Search for the cell housing the specified text and yield its [X, Y] center coordinate. 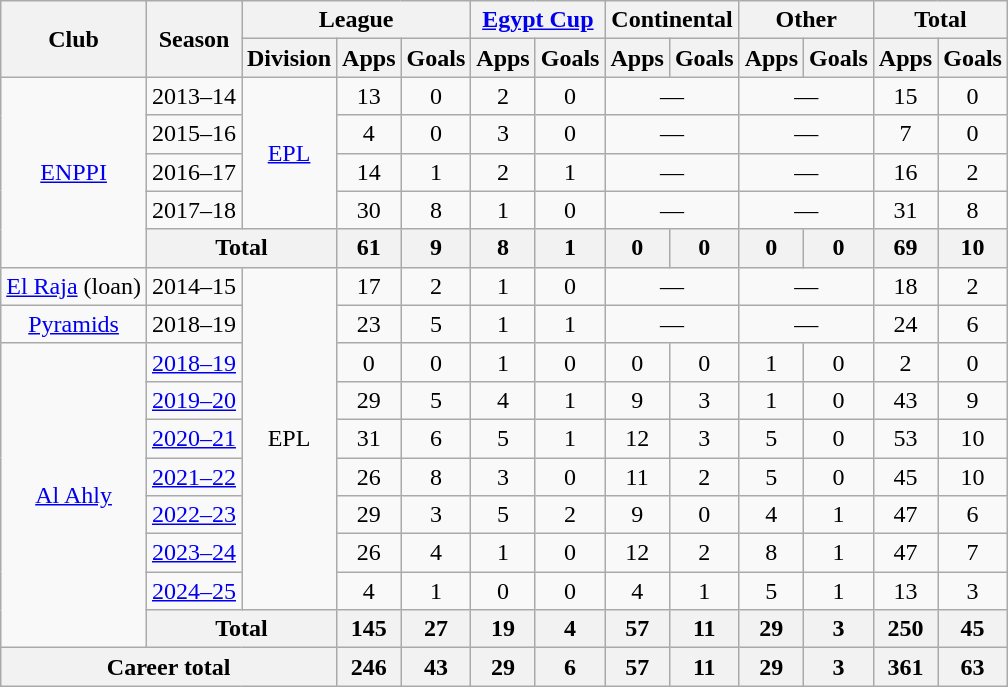
17 [369, 286]
2021–22 [194, 477]
30 [369, 210]
246 [369, 667]
Other [806, 20]
2022–23 [194, 515]
El Raja (loan) [74, 286]
Club [74, 39]
2024–25 [194, 591]
2013–14 [194, 96]
2017–18 [194, 210]
2015–16 [194, 134]
53 [905, 438]
League [356, 20]
61 [369, 248]
Al Ahly [74, 495]
Pyramids [74, 324]
145 [369, 629]
361 [905, 667]
19 [503, 629]
ENPPI [74, 172]
27 [436, 629]
69 [905, 248]
2020–21 [194, 438]
Division [290, 58]
250 [905, 629]
2014–15 [194, 286]
24 [905, 324]
16 [905, 172]
Continental [672, 20]
Egypt Cup [538, 20]
2023–24 [194, 553]
Season [194, 39]
63 [973, 667]
2016–17 [194, 172]
14 [369, 172]
Career total [169, 667]
18 [905, 286]
2019–20 [194, 400]
23 [369, 324]
15 [905, 96]
